From the cell containing the given text, extract its center point as (x, y) coordinate. 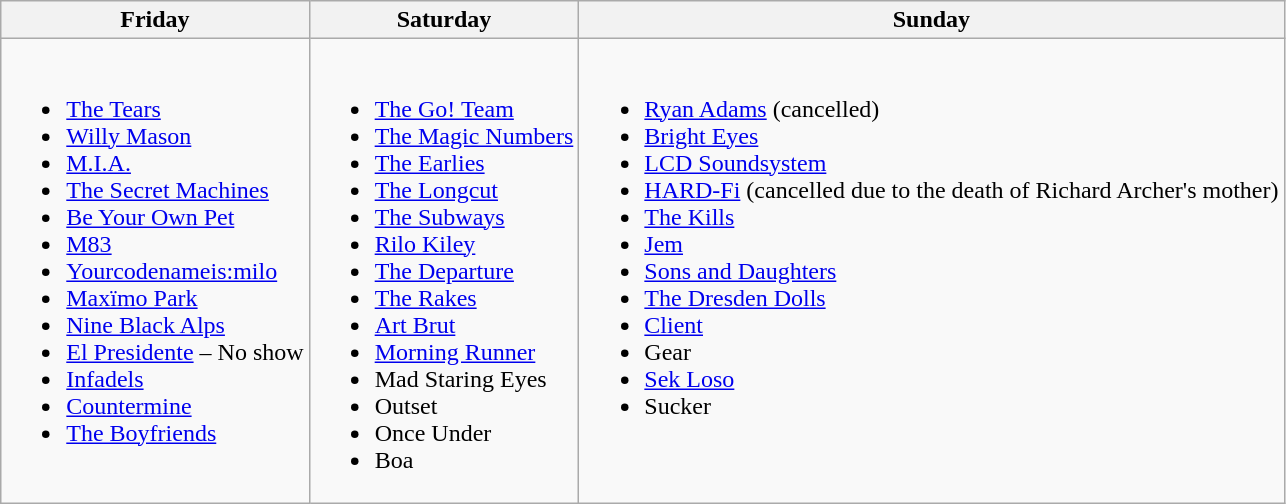
Friday (155, 20)
Sunday (932, 20)
Saturday (444, 20)
